Identify which cell holds the provided text, then report its [x, y] central coordinate. 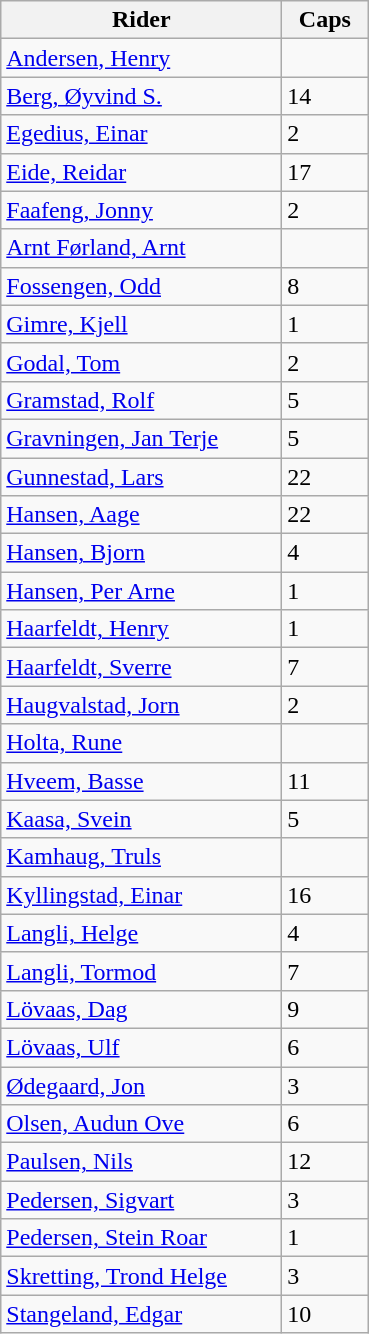
Kaasa, Svein [142, 819]
Kamhaug, Truls [142, 857]
Hansen, Bjorn [142, 553]
12 [325, 1162]
Gravningen, Jan Terje [142, 438]
Stangeland, Edgar [142, 1314]
Haugvalstad, Jorn [142, 705]
Fossengen, Odd [142, 286]
Hansen, Aage [142, 515]
11 [325, 781]
Andersen, Henry [142, 58]
Langli, Helge [142, 933]
14 [325, 96]
Olsen, Audun Ove [142, 1124]
8 [325, 286]
Gramstad, Rolf [142, 400]
Gimre, Kjell [142, 324]
Holta, Rune [142, 743]
Hansen, Per Arne [142, 591]
Berg, Øyvind S. [142, 96]
Skretting, Trond Helge [142, 1276]
Caps [325, 20]
10 [325, 1314]
Rider [142, 20]
Haarfeldt, Sverre [142, 667]
Gunnestad, Lars [142, 477]
Haarfeldt, Henry [142, 629]
Langli, Tormod [142, 971]
9 [325, 1009]
Pedersen, Stein Roar [142, 1238]
Ødegaard, Jon [142, 1085]
Hveem, Basse [142, 781]
Eide, Reidar [142, 172]
Kyllingstad, Einar [142, 895]
Godal, Tom [142, 362]
Pedersen, Sigvart [142, 1200]
16 [325, 895]
17 [325, 172]
Lövaas, Dag [142, 1009]
Faafeng, Jonny [142, 210]
Egedius, Einar [142, 134]
Paulsen, Nils [142, 1162]
Arnt Førland, Arnt [142, 248]
Lövaas, Ulf [142, 1047]
